For the text-containing cell, return its midpoint in [X, Y] coordinate format. 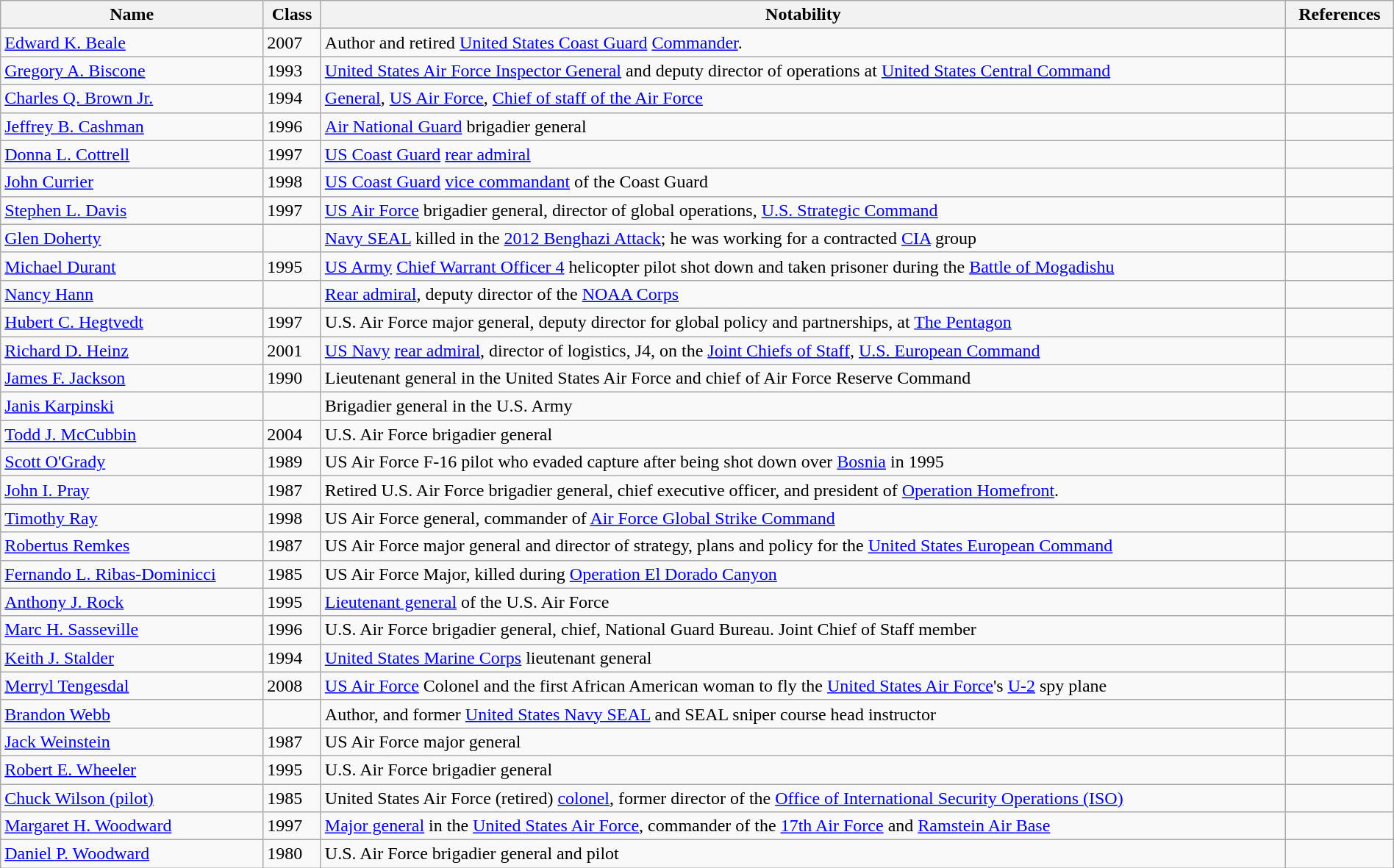
Retired U.S. Air Force brigadier general, chief executive officer, and president of Operation Homefront. [803, 490]
1993 [293, 71]
2007 [293, 43]
1980 [293, 854]
U.S. Air Force major general, deputy director for global policy and partnerships, at The Pentagon [803, 322]
General, US Air Force, Chief of staff of the Air Force [803, 98]
United States Marine Corps lieutenant general [803, 658]
Gregory A. Biscone [132, 71]
Scott O'Grady [132, 462]
Notability [803, 15]
Author, and former United States Navy SEAL and SEAL sniper course head instructor [803, 714]
United States Air Force (retired) colonel, former director of the Office of International Security Operations (ISO) [803, 797]
US Air Force general, commander of Air Force Global Strike Command [803, 518]
Rear admiral, deputy director of the NOAA Corps [803, 294]
Air National Guard brigadier general [803, 126]
Jeffrey B. Cashman [132, 126]
Michael Durant [132, 266]
Name [132, 15]
U.S. Air Force brigadier general and pilot [803, 854]
Navy SEAL killed in the 2012 Benghazi Attack; he was working for a contracted CIA group [803, 238]
Timothy Ray [132, 518]
Marc H. Sasseville [132, 630]
Nancy Hann [132, 294]
US Army Chief Warrant Officer 4 helicopter pilot shot down and taken prisoner during the Battle of Mogadishu [803, 266]
US Air Force Major, killed during Operation El Dorado Canyon [803, 574]
US Air Force Colonel and the first African American woman to fly the United States Air Force's U-2 spy plane [803, 686]
US Air Force major general [803, 742]
Fernando L. Ribas-Dominicci [132, 574]
US Air Force brigadier general, director of global operations, U.S. Strategic Command [803, 210]
1990 [293, 379]
Janis Karpinski [132, 406]
Author and retired United States Coast Guard Commander. [803, 43]
References [1340, 15]
Robertus Remkes [132, 546]
Edward K. Beale [132, 43]
Brigadier general in the U.S. Army [803, 406]
Keith J. Stalder [132, 658]
Stephen L. Davis [132, 210]
John Currier [132, 182]
2001 [293, 351]
John I. Pray [132, 490]
Charles Q. Brown Jr. [132, 98]
Donna L. Cottrell [132, 154]
US Coast Guard vice commandant of the Coast Guard [803, 182]
US Coast Guard rear admiral [803, 154]
1989 [293, 462]
James F. Jackson [132, 379]
Richard D. Heinz [132, 351]
Daniel P. Woodward [132, 854]
Robert E. Wheeler [132, 770]
Margaret H. Woodward [132, 826]
Anthony J. Rock [132, 602]
US Air Force F-16 pilot who evaded capture after being shot down over Bosnia in 1995 [803, 462]
Major general in the United States Air Force, commander of the 17th Air Force and Ramstein Air Base [803, 826]
2004 [293, 434]
Lieutenant general of the U.S. Air Force [803, 602]
US Air Force major general and director of strategy, plans and policy for the United States European Command [803, 546]
2008 [293, 686]
US Navy rear admiral, director of logistics, J4, on the Joint Chiefs of Staff, U.S. European Command [803, 351]
Brandon Webb [132, 714]
U.S. Air Force brigadier general, chief, National Guard Bureau. Joint Chief of Staff member [803, 630]
Hubert C. Hegtvedt [132, 322]
Glen Doherty [132, 238]
Class [293, 15]
Merryl Tengesdal [132, 686]
Lieutenant general in the United States Air Force and chief of Air Force Reserve Command [803, 379]
United States Air Force Inspector General and deputy director of operations at United States Central Command [803, 71]
Chuck Wilson (pilot) [132, 797]
Todd J. McCubbin [132, 434]
Jack Weinstein [132, 742]
